Determine the (X, Y) coordinate at the center of the cell enclosing the given text.  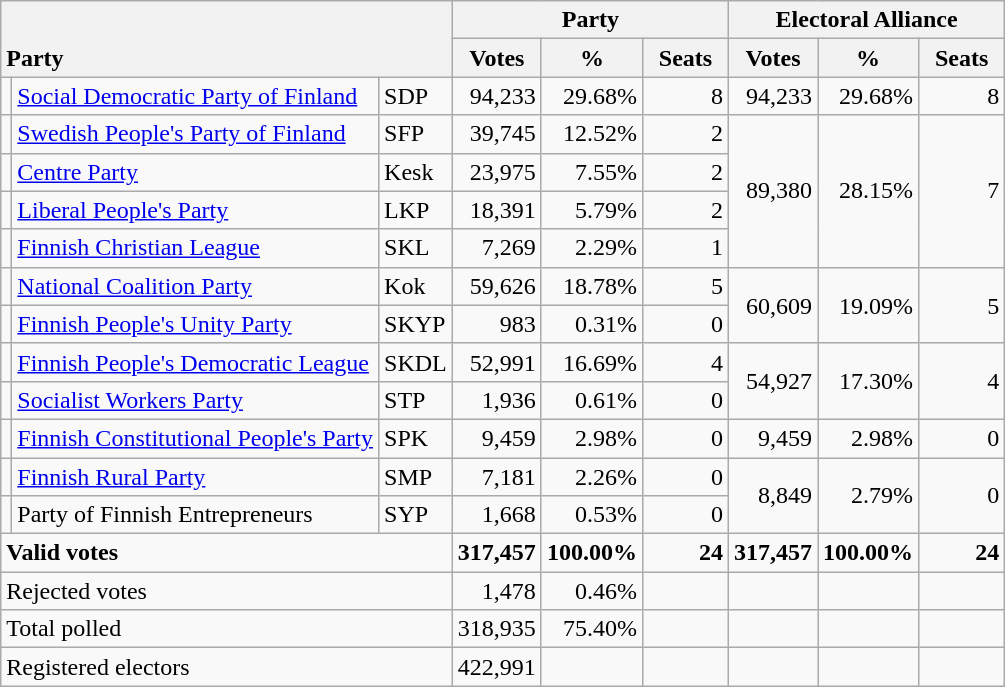
422,991 (496, 667)
39,745 (496, 134)
Liberal People's Party (196, 210)
Socialist Workers Party (196, 400)
89,380 (772, 191)
983 (496, 324)
54,927 (772, 381)
17.30% (868, 381)
16.69% (592, 362)
SYP (416, 515)
7,269 (496, 248)
318,935 (496, 629)
23,975 (496, 172)
SDP (416, 96)
12.52% (592, 134)
2.29% (592, 248)
0.31% (592, 324)
28.15% (868, 191)
SKL (416, 248)
1,668 (496, 515)
1,478 (496, 591)
National Coalition Party (196, 286)
19.09% (868, 305)
Total polled (227, 629)
Finnish Constitutional People's Party (196, 438)
Social Democratic Party of Finland (196, 96)
75.40% (592, 629)
Swedish People's Party of Finland (196, 134)
Finnish People's Democratic League (196, 362)
Kok (416, 286)
Electoral Alliance (866, 20)
5.79% (592, 210)
SKDL (416, 362)
SMP (416, 477)
SKYP (416, 324)
0.61% (592, 400)
1 (685, 248)
7 (962, 191)
0.46% (592, 591)
52,991 (496, 362)
Centre Party (196, 172)
STP (416, 400)
Valid votes (227, 553)
7.55% (592, 172)
18.78% (592, 286)
2.26% (592, 477)
0.53% (592, 515)
SFP (416, 134)
Registered electors (227, 667)
Finnish Rural Party (196, 477)
18,391 (496, 210)
SPK (416, 438)
60,609 (772, 305)
Rejected votes (227, 591)
LKP (416, 210)
7,181 (496, 477)
Kesk (416, 172)
1,936 (496, 400)
2.79% (868, 496)
Party of Finnish Entrepreneurs (196, 515)
Finnish People's Unity Party (196, 324)
8,849 (772, 496)
Finnish Christian League (196, 248)
59,626 (496, 286)
